Extract the [x, y] coordinate from the center of the cell holding the provided text.  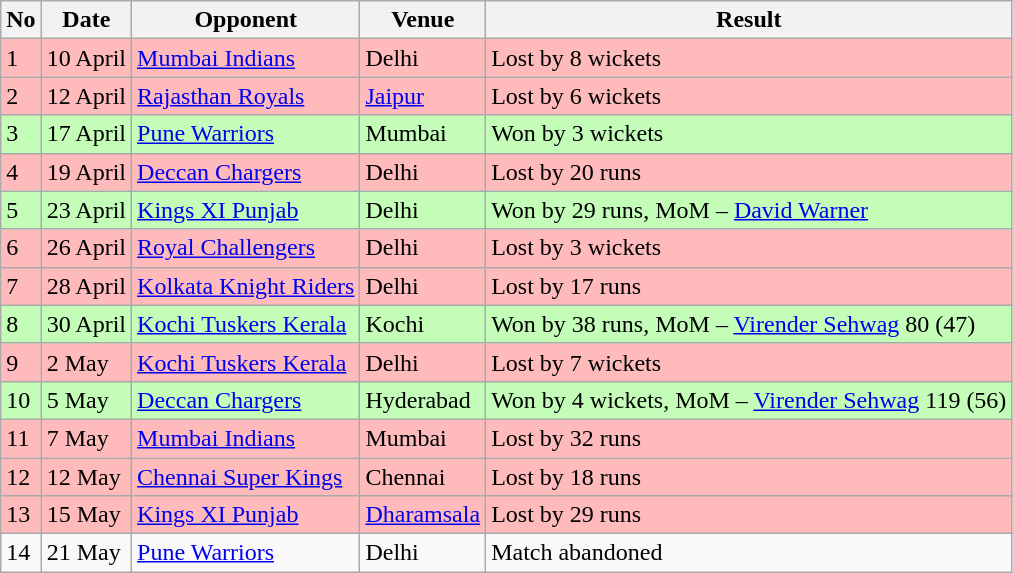
Hyderabad [423, 400]
Lost by 3 wickets [749, 248]
12 [21, 477]
8 [21, 324]
11 [21, 438]
12 May [86, 477]
2 May [86, 362]
Lost by 20 runs [749, 172]
Won by 4 wickets, MoM – Virender Sehwag 119 (56) [749, 400]
Won by 3 wickets [749, 134]
4 [21, 172]
Lost by 17 runs [749, 286]
28 April [86, 286]
1 [21, 58]
Venue [423, 20]
5 [21, 210]
Date [86, 20]
Lost by 6 wickets [749, 96]
23 April [86, 210]
Dharamsala [423, 515]
Match abandoned [749, 553]
6 [21, 248]
10 [21, 400]
13 [21, 515]
19 April [86, 172]
9 [21, 362]
Lost by 8 wickets [749, 58]
26 April [86, 248]
14 [21, 553]
17 April [86, 134]
5 May [86, 400]
No [21, 20]
2 [21, 96]
Opponent [246, 20]
Chennai [423, 477]
10 April [86, 58]
Lost by 29 runs [749, 515]
21 May [86, 553]
Won by 29 runs, MoM – David Warner [749, 210]
Chennai Super Kings [246, 477]
12 April [86, 96]
7 [21, 286]
Royal Challengers [246, 248]
7 May [86, 438]
Jaipur [423, 96]
Result [749, 20]
Won by 38 runs, MoM – Virender Sehwag 80 (47) [749, 324]
Lost by 18 runs [749, 477]
Kochi [423, 324]
Rajasthan Royals [246, 96]
Lost by 32 runs [749, 438]
30 April [86, 324]
Kolkata Knight Riders [246, 286]
3 [21, 134]
15 May [86, 515]
Lost by 7 wickets [749, 362]
